Pinpoint the cell where the given text exists, returning its [x, y] midpoint coordinate. 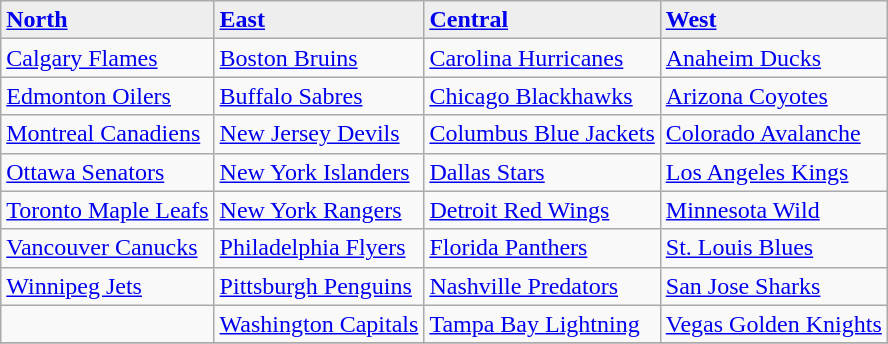
Boston Bruins [319, 58]
San Jose Sharks [774, 286]
Vancouver Canucks [108, 248]
Edmonton Oilers [108, 96]
Florida Panthers [542, 248]
Ottawa Senators [108, 172]
New York Rangers [319, 210]
Vegas Golden Knights [774, 324]
Minnesota Wild [774, 210]
Colorado Avalanche [774, 134]
Buffalo Sabres [319, 96]
Pittsburgh Penguins [319, 286]
Arizona Coyotes [774, 96]
Toronto Maple Leafs [108, 210]
North [108, 20]
Tampa Bay Lightning [542, 324]
New York Islanders [319, 172]
St. Louis Blues [774, 248]
West [774, 20]
Nashville Predators [542, 286]
Chicago Blackhawks [542, 96]
Carolina Hurricanes [542, 58]
New Jersey Devils [319, 134]
Los Angeles Kings [774, 172]
Dallas Stars [542, 172]
Central [542, 20]
Anaheim Ducks [774, 58]
Winnipeg Jets [108, 286]
Detroit Red Wings [542, 210]
Philadelphia Flyers [319, 248]
Montreal Canadiens [108, 134]
Washington Capitals [319, 324]
Calgary Flames [108, 58]
East [319, 20]
Columbus Blue Jackets [542, 134]
